Capture the cell that displays the provided text and extract its (x, y) central coordinate. 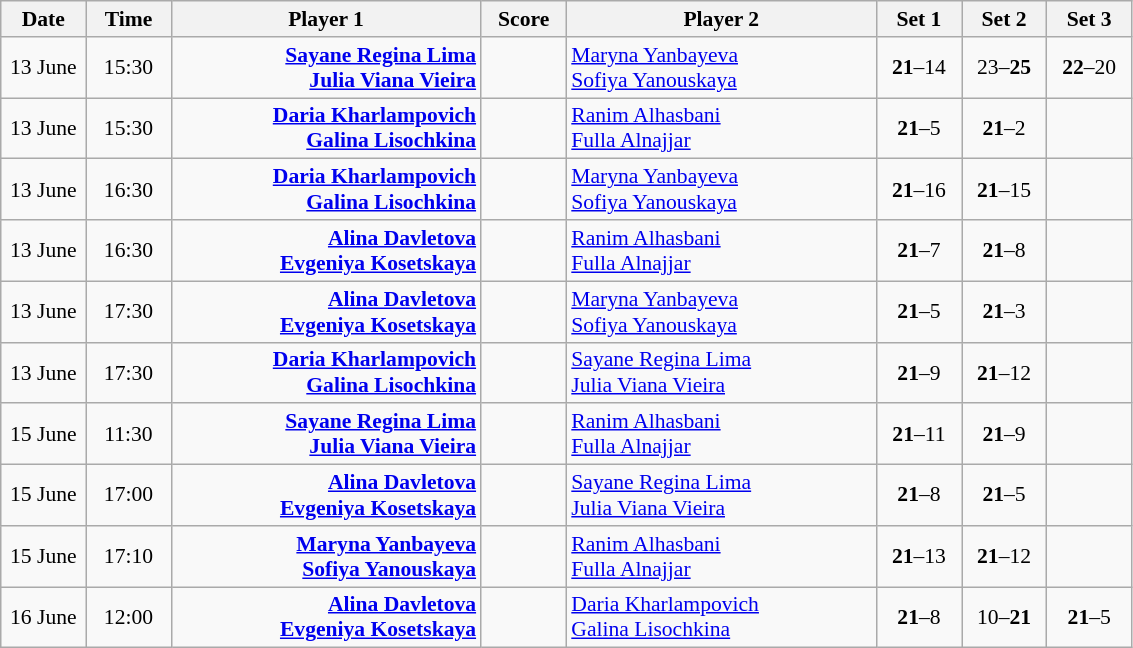
Time (128, 19)
21–2 (1004, 128)
17:10 (128, 556)
23–25 (1004, 68)
12:00 (128, 618)
Date (44, 19)
22–20 (1090, 68)
21–11 (918, 434)
Player 1 (326, 19)
10–21 (1004, 618)
21–3 (1004, 312)
11:30 (128, 434)
21–15 (1004, 190)
21–7 (918, 250)
Set 2 (1004, 19)
Player 2 (721, 19)
Set 1 (918, 19)
21–13 (918, 556)
16 June (44, 618)
21–14 (918, 68)
17:00 (128, 496)
21–16 (918, 190)
Score (524, 19)
Set 3 (1090, 19)
